Scan for the cell matching the given text and deliver its [x, y] coordinate at center. 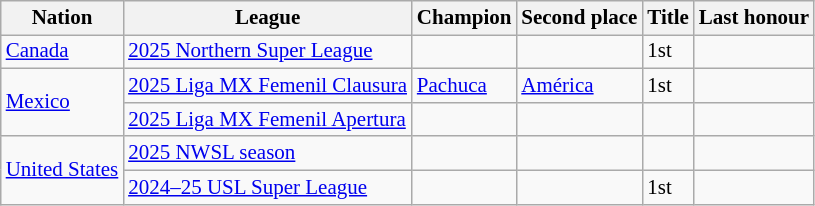
2025 Northern Super League [268, 52]
League [268, 18]
2025 NWSL season [268, 153]
Canada [62, 52]
Last honour [754, 18]
2025 Liga MX Femenil Apertura [268, 119]
United States [62, 170]
Nation [62, 18]
Mexico [62, 103]
2025 Liga MX Femenil Clausura [268, 86]
Pachuca [464, 86]
América [579, 86]
Champion [464, 18]
Title [668, 18]
2024–25 USL Super League [268, 187]
Second place [579, 18]
